Identify which cell holds the provided text, then report its (x, y) central coordinate. 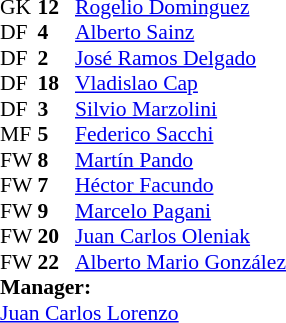
Héctor Facundo (180, 185)
9 (57, 211)
Alberto Mario González (180, 262)
Juan Carlos Oleniak (180, 237)
Federico Sacchi (180, 135)
7 (57, 185)
Marcelo Pagani (180, 211)
3 (57, 109)
Alberto Sainz (180, 33)
20 (57, 237)
José Ramos Delgado (180, 58)
2 (57, 58)
4 (57, 33)
MF (19, 135)
Silvio Marzolini (180, 109)
8 (57, 160)
5 (57, 135)
22 (57, 262)
Martín Pando (180, 160)
18 (57, 83)
Vladislao Cap (180, 83)
Manager: (143, 287)
